Search for the cell housing the specified text and yield its (X, Y) center coordinate. 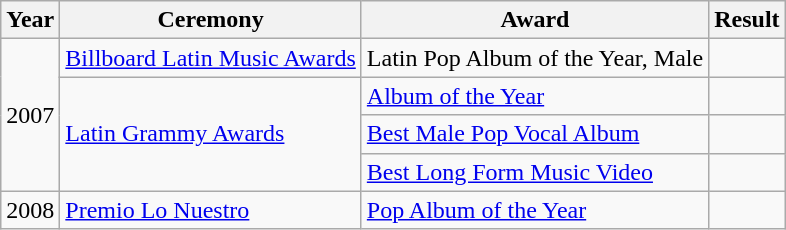
Billboard Latin Music Awards (211, 58)
Ceremony (211, 20)
2007 (30, 115)
Best Long Form Music Video (534, 172)
Result (747, 20)
Best Male Pop Vocal Album (534, 134)
Latin Pop Album of the Year, Male (534, 58)
Year (30, 20)
Premio Lo Nuestro (211, 210)
2008 (30, 210)
Pop Album of the Year (534, 210)
Album of the Year (534, 96)
Latin Grammy Awards (211, 134)
Award (534, 20)
